Determine the [x, y] coordinate at the center of the cell enclosing the given text.  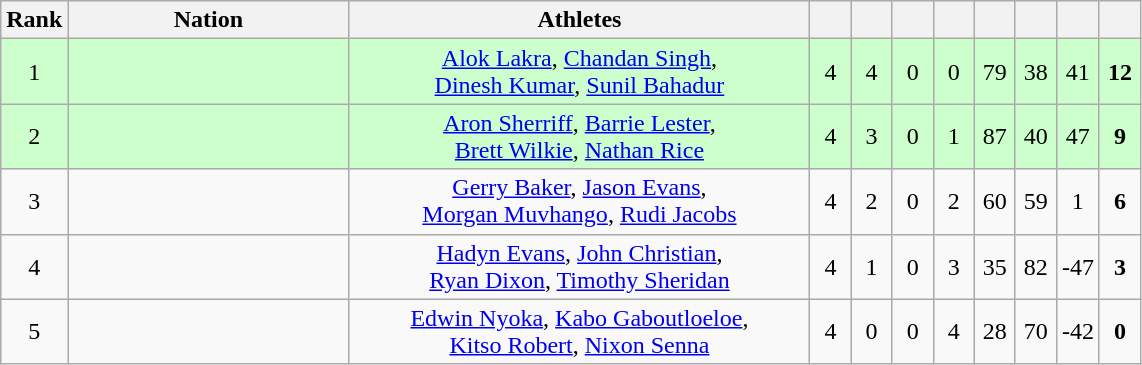
70 [1036, 332]
41 [1078, 72]
35 [994, 266]
Edwin Nyoka, Kabo Gaboutloeloe, Kitso Robert, Nixon Senna [580, 332]
Gerry Baker, Jason Evans, Morgan Muvhango, Rudi Jacobs [580, 202]
9 [1120, 136]
Rank [34, 20]
Aron Sherriff, Barrie Lester, Brett Wilkie, Nathan Rice [580, 136]
47 [1078, 136]
Hadyn Evans, John Christian, Ryan Dixon, Timothy Sheridan [580, 266]
38 [1036, 72]
-42 [1078, 332]
79 [994, 72]
82 [1036, 266]
Nation [208, 20]
Athletes [580, 20]
6 [1120, 202]
87 [994, 136]
40 [1036, 136]
60 [994, 202]
Alok Lakra, Chandan Singh, Dinesh Kumar, Sunil Bahadur [580, 72]
12 [1120, 72]
5 [34, 332]
59 [1036, 202]
28 [994, 332]
-47 [1078, 266]
